Pinpoint the cell where the given text exists, returning its [X, Y] midpoint coordinate. 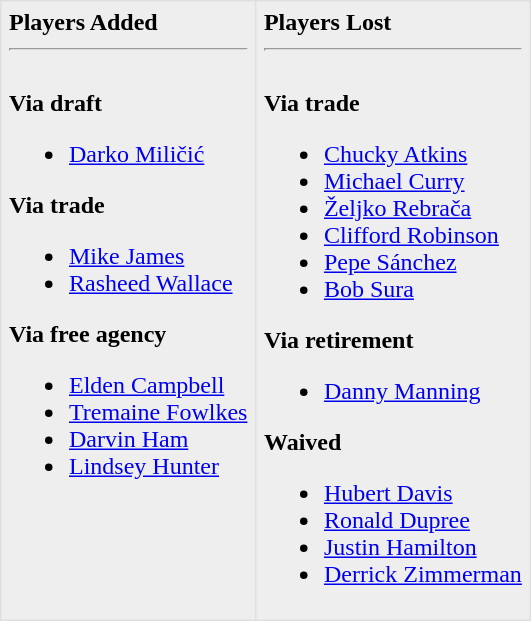
Players Added Via draftDarko MiličićVia tradeMike JamesRasheed WallaceVia free agencyElden CampbellTremaine FowlkesDarvin HamLindsey Hunter [128, 311]
